Pinpoint the cell where the given text exists, returning its [x, y] midpoint coordinate. 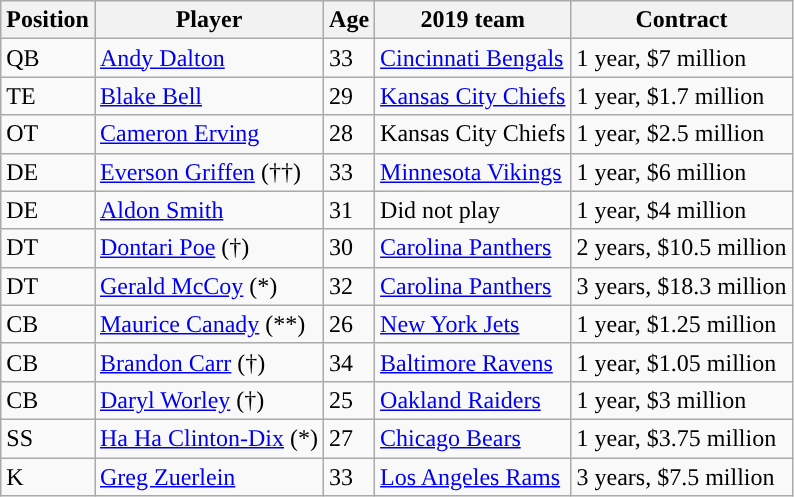
Daryl Worley (†) [208, 400]
27 [350, 438]
Position [48, 20]
1 year, $3.75 million [682, 438]
K [48, 477]
Aldon Smith [208, 210]
Maurice Canady (**) [208, 324]
30 [350, 248]
Blake Bell [208, 96]
3 years, $18.3 million [682, 286]
2 years, $10.5 million [682, 248]
1 year, $4 million [682, 210]
QB [48, 58]
32 [350, 286]
1 year, $3 million [682, 400]
1 year, $7 million [682, 58]
1 year, $1.7 million [682, 96]
34 [350, 362]
1 year, $6 million [682, 172]
3 years, $7.5 million [682, 477]
Player [208, 20]
1 year, $1.05 million [682, 362]
SS [48, 438]
1 year, $2.5 million [682, 134]
Age [350, 20]
Everson Griffen (††) [208, 172]
TE [48, 96]
New York Jets [473, 324]
Minnesota Vikings [473, 172]
1 year, $1.25 million [682, 324]
Dontari Poe (†) [208, 248]
25 [350, 400]
28 [350, 134]
26 [350, 324]
Did not play [473, 210]
31 [350, 210]
OT [48, 134]
Contract [682, 20]
Gerald McCoy (*) [208, 286]
Ha Ha Clinton-Dix (*) [208, 438]
Cincinnati Bengals [473, 58]
Brandon Carr (†) [208, 362]
Baltimore Ravens [473, 362]
Andy Dalton [208, 58]
Greg Zuerlein [208, 477]
29 [350, 96]
Oakland Raiders [473, 400]
Los Angeles Rams [473, 477]
Chicago Bears [473, 438]
Cameron Erving [208, 134]
2019 team [473, 20]
